Capture the cell that displays the provided text and extract its [x, y] central coordinate. 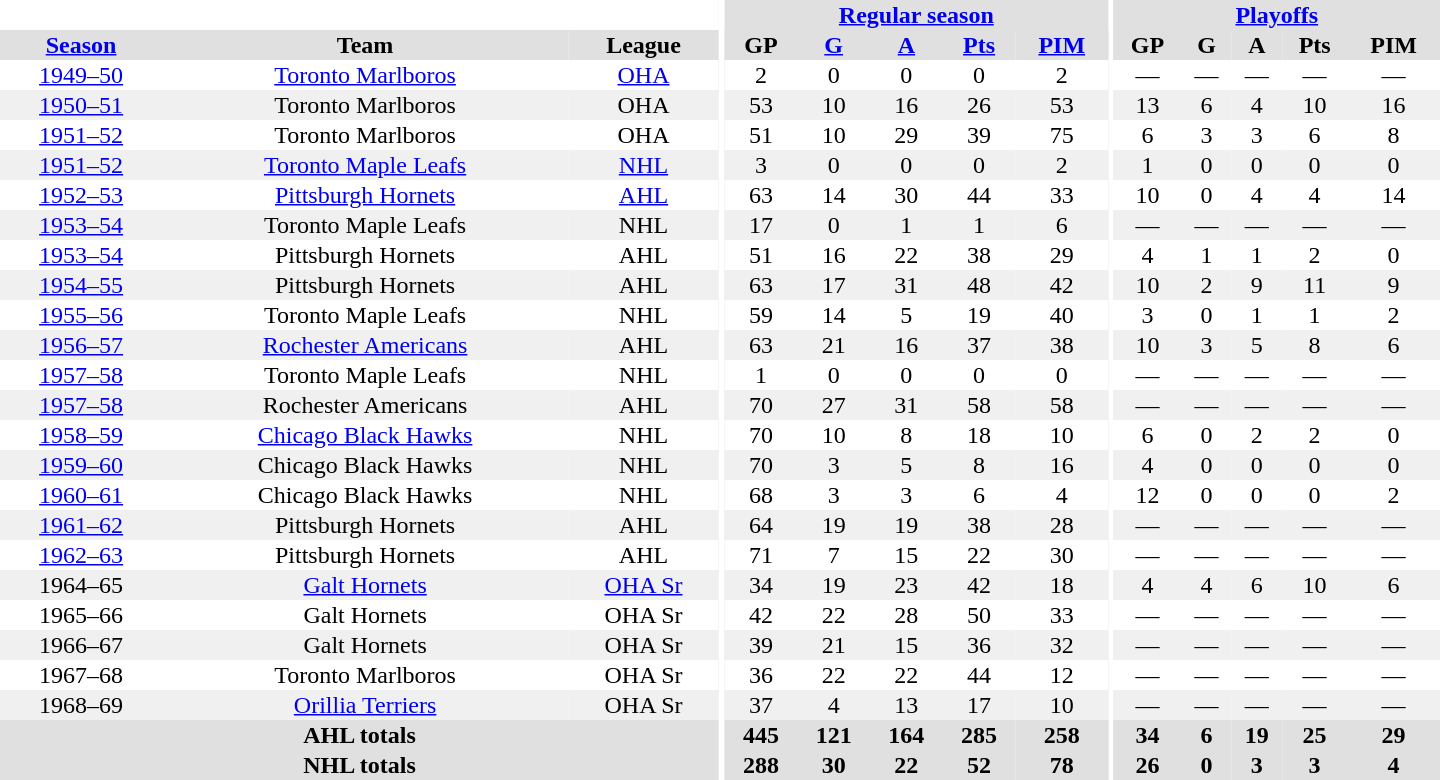
Orillia Terriers [365, 705]
1961–62 [81, 525]
Team [365, 45]
1960–61 [81, 495]
68 [762, 495]
50 [980, 615]
25 [1314, 735]
288 [762, 765]
1955–56 [81, 315]
78 [1062, 765]
32 [1062, 645]
1954–55 [81, 285]
1958–59 [81, 435]
258 [1062, 735]
Season [81, 45]
NHL totals [360, 765]
285 [980, 735]
AHL totals [360, 735]
75 [1062, 135]
1952–53 [81, 195]
121 [834, 735]
1956–57 [81, 345]
64 [762, 525]
1965–66 [81, 615]
1962–63 [81, 555]
445 [762, 735]
Playoffs [1277, 15]
40 [1062, 315]
23 [906, 585]
11 [1314, 285]
1949–50 [81, 75]
1967–68 [81, 675]
1968–69 [81, 705]
48 [980, 285]
164 [906, 735]
71 [762, 555]
Regular season [916, 15]
League [644, 45]
1959–60 [81, 465]
7 [834, 555]
52 [980, 765]
1950–51 [81, 105]
1964–65 [81, 585]
27 [834, 405]
59 [762, 315]
1966–67 [81, 645]
